Output the (x, y) coordinate of the center of the cell containing the given text.  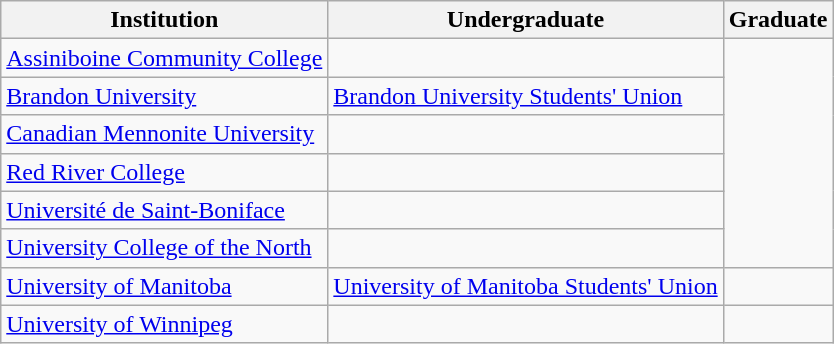
Canadian Mennonite University (164, 134)
Assiniboine Community College (164, 58)
Brandon University Students' Union (526, 96)
Institution (164, 20)
Université de Saint-Boniface (164, 210)
University College of the North (164, 248)
Brandon University (164, 96)
Graduate (778, 20)
Undergraduate (526, 20)
Red River College (164, 172)
University of Winnipeg (164, 324)
University of Manitoba Students' Union (526, 286)
University of Manitoba (164, 286)
